From the cell containing the given text, extract its center point as [x, y] coordinate. 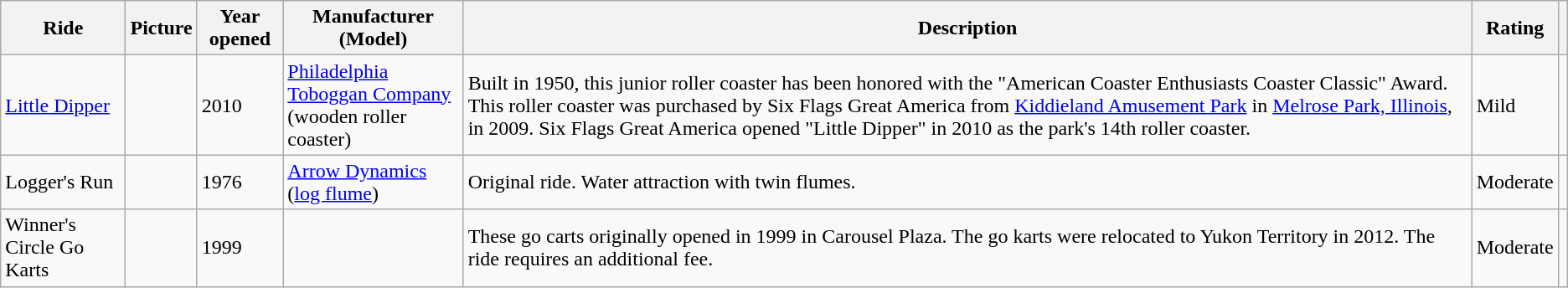
Rating [1514, 28]
Arrow Dynamics(log flume) [374, 183]
Manufacturer(Model) [374, 28]
1976 [240, 183]
Philadelphia Toboggan Company(wooden roller coaster) [374, 105]
Logger's Run [64, 183]
Description [967, 28]
2010 [240, 105]
1999 [240, 248]
Winner's Circle Go Karts [64, 248]
Little Dipper [64, 105]
Original ride. Water attraction with twin flumes. [967, 183]
Ride [64, 28]
Mild [1514, 105]
Year opened [240, 28]
Picture [161, 28]
